From the cell containing the given text, extract its center point as (X, Y) coordinate. 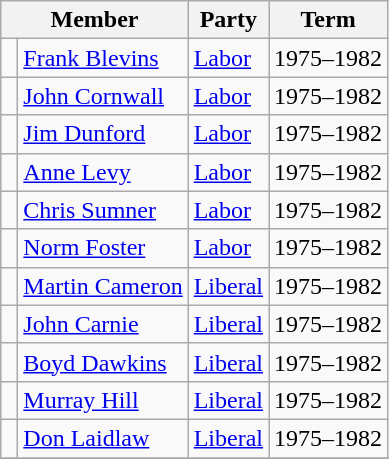
Jim Dunford (103, 134)
Murray Hill (103, 400)
John Cornwall (103, 96)
Don Laidlaw (103, 438)
Frank Blevins (103, 58)
Party (228, 20)
Boyd Dawkins (103, 362)
John Carnie (103, 324)
Term (328, 20)
Norm Foster (103, 248)
Chris Sumner (103, 210)
Martin Cameron (103, 286)
Anne Levy (103, 172)
Member (94, 20)
